Extract the (x, y) coordinate from the center of the cell holding the provided text.  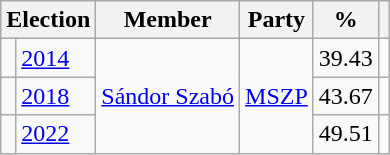
39.43 (346, 58)
2022 (56, 134)
Party (277, 20)
Election (48, 20)
49.51 (346, 134)
Sándor Szabó (168, 96)
MSZP (277, 96)
43.67 (346, 96)
2014 (56, 58)
% (346, 20)
Member (168, 20)
2018 (56, 96)
